Capture the cell that displays the provided text and extract its [x, y] central coordinate. 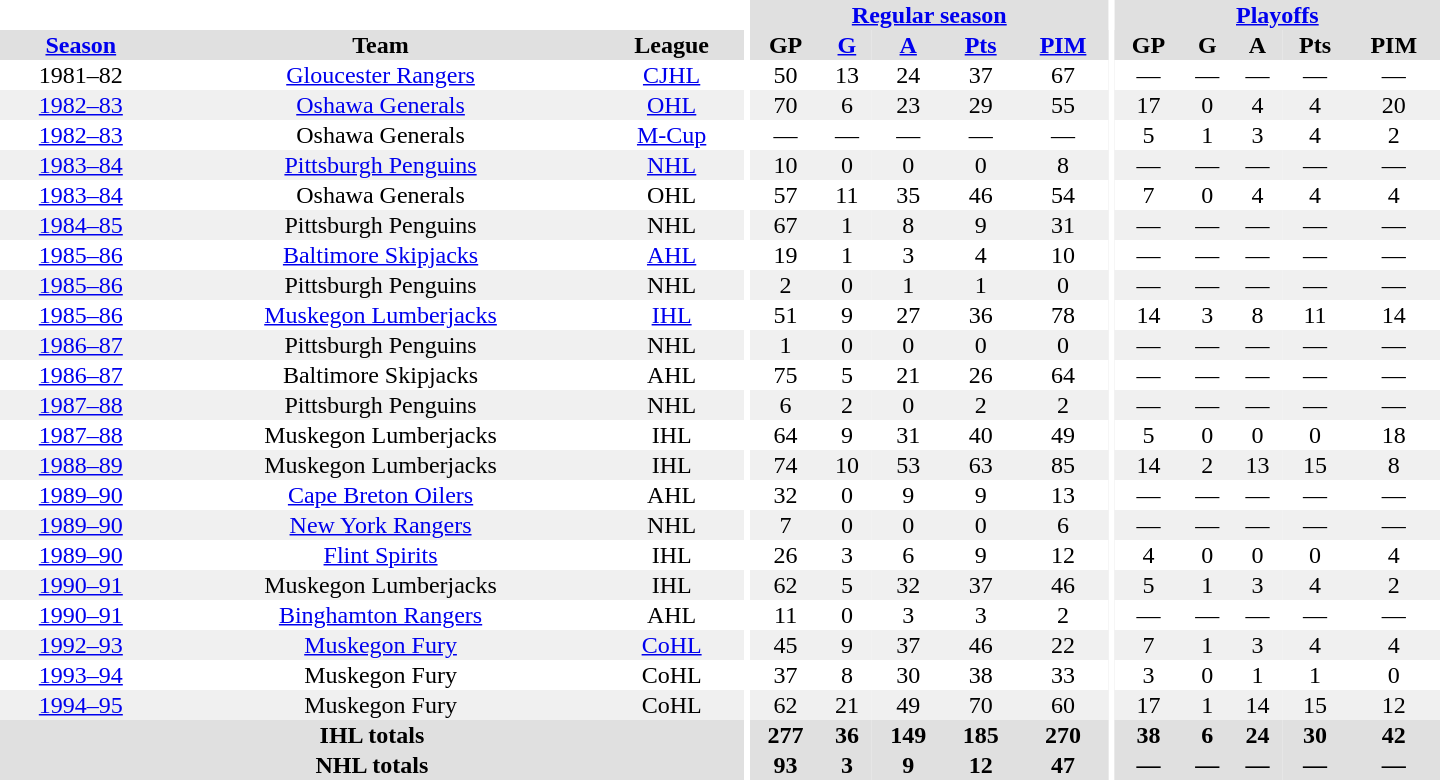
Team [381, 45]
1984–85 [81, 225]
IHL totals [372, 735]
1993–94 [81, 675]
33 [1063, 675]
NHL totals [372, 765]
93 [785, 765]
Gloucester Rangers [381, 75]
42 [1394, 735]
27 [908, 315]
Binghamton Rangers [381, 615]
CJHL [671, 75]
19 [785, 255]
78 [1063, 315]
29 [980, 105]
185 [980, 735]
1988–89 [81, 465]
23 [908, 105]
1992–93 [81, 645]
85 [1063, 465]
63 [980, 465]
20 [1394, 105]
149 [908, 735]
270 [1063, 735]
22 [1063, 645]
M-Cup [671, 135]
47 [1063, 765]
40 [980, 435]
50 [785, 75]
1994–95 [81, 705]
League [671, 45]
Season [81, 45]
45 [785, 645]
Cape Breton Oilers [381, 495]
35 [908, 195]
55 [1063, 105]
18 [1394, 435]
277 [785, 735]
Flint Spirits [381, 555]
74 [785, 465]
54 [1063, 195]
57 [785, 195]
51 [785, 315]
75 [785, 375]
New York Rangers [381, 525]
53 [908, 465]
Playoffs [1278, 15]
1981–82 [81, 75]
Regular season [929, 15]
60 [1063, 705]
